Output the [x, y] coordinate of the center of the cell containing the given text.  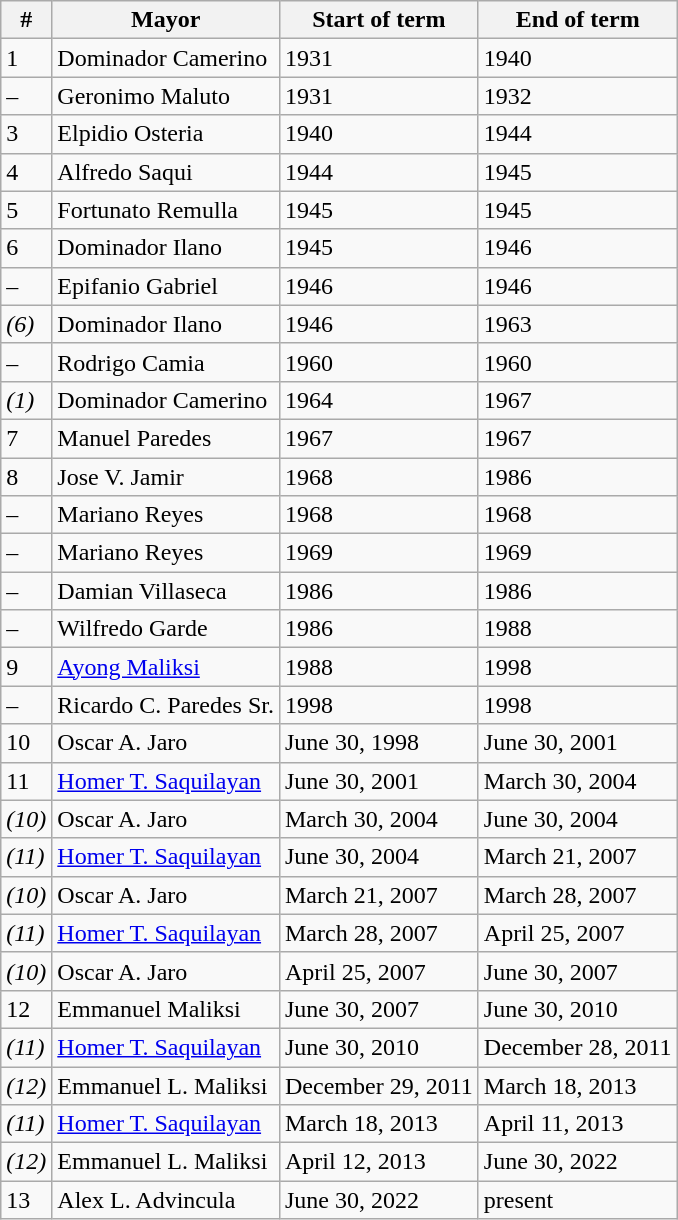
1 [26, 58]
Geronimo Maluto [166, 96]
# [26, 20]
December 29, 2011 [378, 1085]
11 [26, 781]
Ricardo C. Paredes Sr. [166, 705]
Alfredo Saqui [166, 172]
10 [26, 743]
8 [26, 477]
December 28, 2011 [578, 1047]
7 [26, 438]
Manuel Paredes [166, 438]
Wilfredo Garde [166, 629]
(6) [26, 324]
Ayong Maliksi [166, 667]
3 [26, 134]
6 [26, 248]
Alex L. Advincula [166, 1200]
Jose V. Jamir [166, 477]
Elpidio Osteria [166, 134]
1932 [578, 96]
1963 [578, 324]
present [578, 1200]
April 12, 2013 [378, 1162]
Epifanio Gabriel [166, 286]
(1) [26, 400]
13 [26, 1200]
April 11, 2013 [578, 1124]
Fortunato Remulla [166, 210]
4 [26, 172]
9 [26, 667]
Rodrigo Camia [166, 362]
Mayor [166, 20]
Damian Villaseca [166, 591]
End of term [578, 20]
Emmanuel Maliksi [166, 1009]
Start of term [378, 20]
June 30, 1998 [378, 743]
5 [26, 210]
1964 [378, 400]
12 [26, 1009]
